For the text-containing cell, return its midpoint in [X, Y] coordinate format. 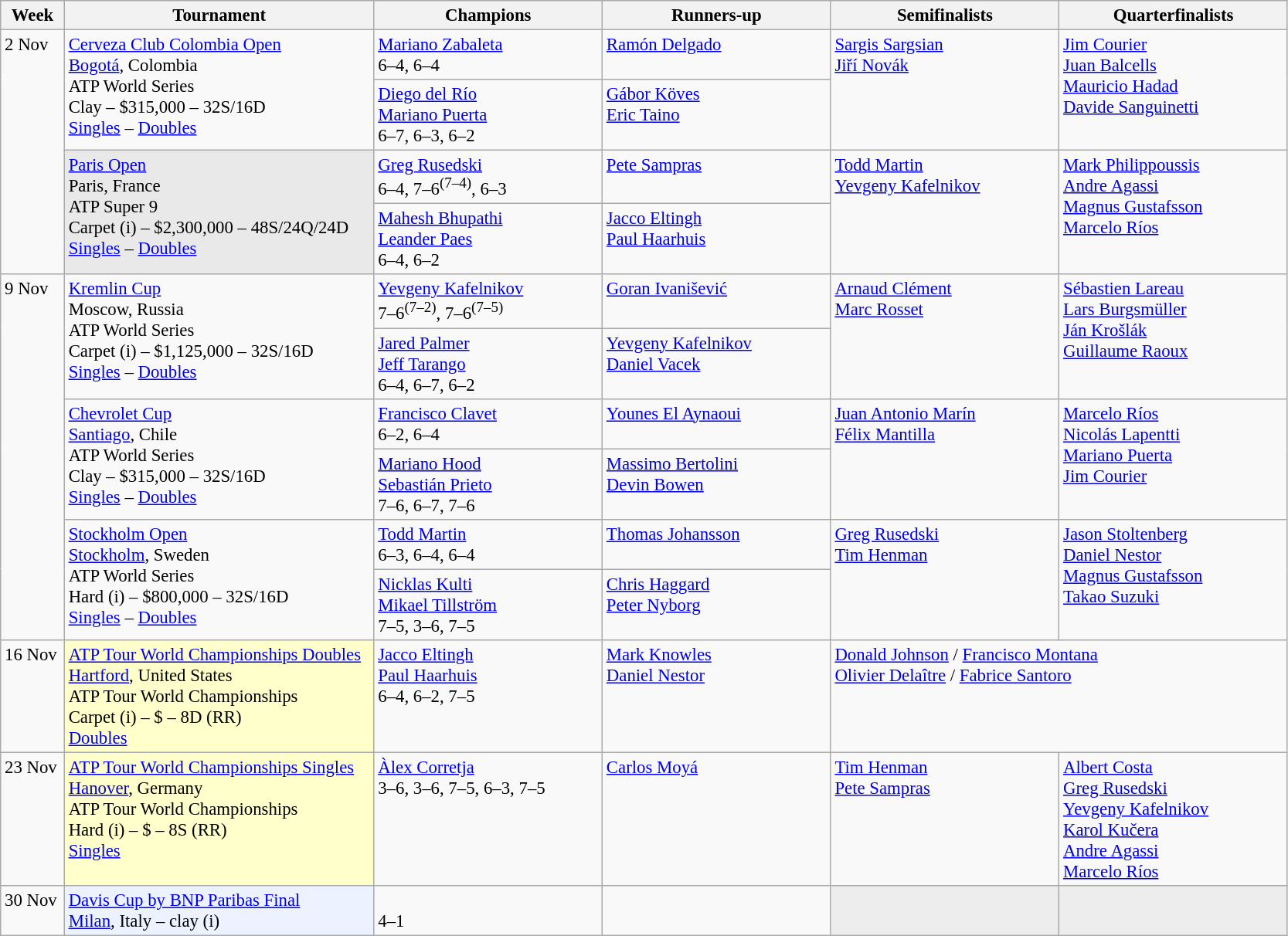
Sébastien Lareau Lars Burgsmüller Ján Krošlák Guillaume Raoux [1174, 337]
Sargis Sargsian Jiří Novák [945, 90]
Jason Stoltenberg Daniel Nestor Magnus Gustafsson Takao Suzuki [1174, 579]
Runners-up [717, 15]
Stockholm OpenStockholm, Sweden ATP World SeriesHard (i) – $800,000 – 32S/16DSingles – Doubles [219, 579]
Mariano Zabaleta6–4, 6–4 [488, 56]
Paris OpenParis, FranceATP Super 9Carpet (i) – $2,300,000 – 48S/24Q/24DSingles – Doubles [219, 213]
Jim Courier Juan Balcells Mauricio Hadad Davide Sanguinetti [1174, 90]
Mark Philippoussis Andre Agassi Magnus Gustafsson Marcelo Ríos [1174, 213]
Davis Cup by BNP Paribas FinalMilan, Italy – clay (i) [219, 911]
Gábor Köves Eric Taino [717, 115]
Francisco Clavet6–2, 6–4 [488, 423]
Todd Martin Yevgeny Kafelnikov [945, 213]
Champions [488, 15]
9 Nov [32, 457]
Yevgeny Kafelnikov Daniel Vacek [717, 364]
Diego del Río Mariano Puerta 6–7, 6–3, 6–2 [488, 115]
Cerveza Club Colombia OpenBogotá, ColombiaATP World SeriesClay – $315,000 – 32S/16DSingles – Doubles [219, 90]
Week [32, 15]
16 Nov [32, 697]
30 Nov [32, 911]
Donald Johnson / Francisco Montana Olivier Delaître / Fabrice Santoro [1059, 697]
ATP Tour World Championships DoublesHartford, United StatesATP Tour World ChampionshipsCarpet (i) – $ – 8D (RR)Doubles [219, 697]
Younes El Aynaoui [717, 423]
Massimo Bertolini Devin Bowen [717, 484]
Tim Henman Pete Sampras [945, 819]
23 Nov [32, 819]
Ramón Delgado [717, 56]
Arnaud Clément Marc Rosset [945, 337]
Semifinalists [945, 15]
Juan Antonio Marín Félix Mantilla [945, 459]
Yevgeny Kafelnikov7–6(7–2), 7–6(7–5) [488, 301]
Greg Rusedski6–4, 7–6(7–4), 6–3 [488, 178]
Goran Ivanišević [717, 301]
2 Nov [32, 153]
Chris Haggard Peter Nyborg [717, 605]
Pete Sampras [717, 178]
Jacco Eltingh Paul Haarhuis 6–4, 6–2, 7–5 [488, 697]
Tournament [219, 15]
Mariano Hood Sebastián Prieto7–6, 6–7, 7–6 [488, 484]
Mark Knowles Daniel Nestor [717, 697]
ATP Tour World Championships SinglesHanover, GermanyATP Tour World ChampionshipsHard (i) – $ – 8S (RR)Singles [219, 819]
Marcelo Ríos Nicolás Lapentti Mariano Puerta Jim Courier [1174, 459]
Greg Rusedski Tim Henman [945, 579]
Jacco Eltingh Paul Haarhuis [717, 239]
Chevrolet CupSantiago, Chile ATP World SeriesClay – $315,000 – 32S/16DSingles – Doubles [219, 459]
Quarterfinalists [1174, 15]
Carlos Moyá [717, 819]
4–1 [488, 911]
Kremlin CupMoscow, Russia ATP World SeriesCarpet (i) – $1,125,000 – 32S/16DSingles – Doubles [219, 337]
Albert Costa Greg Rusedski Yevgeny Kafelnikov Karol Kučera Andre Agassi Marcelo Ríos [1174, 819]
Mahesh Bhupathi Leander Paes6–4, 6–2 [488, 239]
Jared Palmer Jeff Tarango6–4, 6–7, 6–2 [488, 364]
Todd Martin6–3, 6–4, 6–4 [488, 544]
Nicklas Kulti Mikael Tillström7–5, 3–6, 7–5 [488, 605]
Thomas Johansson [717, 544]
Àlex Corretja 3–6, 3–6, 7–5, 6–3, 7–5 [488, 819]
